Capture the cell that displays the provided text and extract its [X, Y] central coordinate. 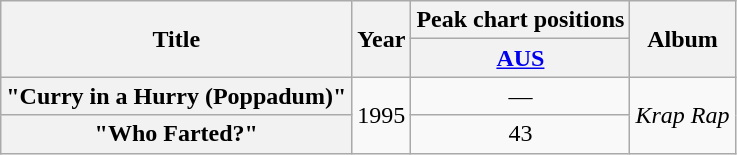
43 [520, 134]
Album [682, 39]
Title [176, 39]
Peak chart positions [520, 20]
— [520, 96]
"Curry in a Hurry (Poppadum)" [176, 96]
"Who Farted?" [176, 134]
Year [382, 39]
AUS [520, 58]
1995 [382, 115]
Krap Rap [682, 115]
